Extract the [X, Y] coordinate from the center of the cell holding the provided text.  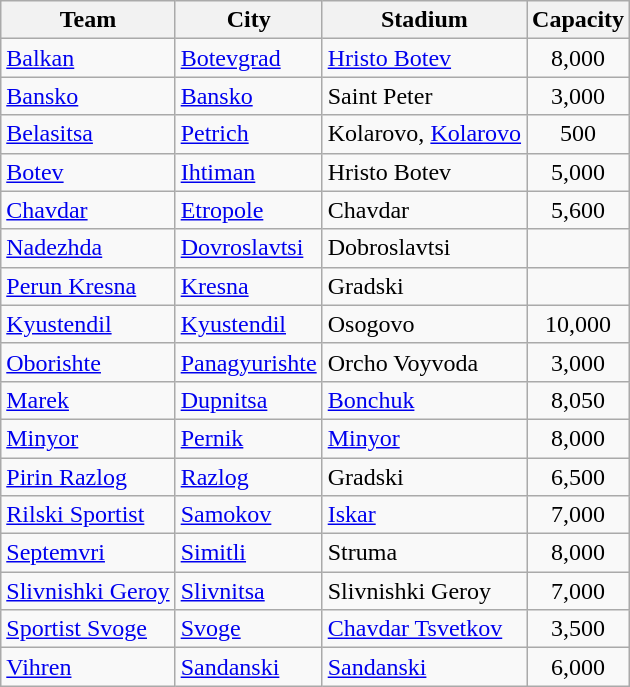
5,600 [578, 210]
Capacity [578, 20]
City [248, 20]
6,000 [578, 667]
Botev [88, 172]
Vihren [88, 667]
Sportist Svoge [88, 629]
Struma [424, 553]
Iskar [424, 515]
Simitli [248, 553]
Dovroslavtsi [248, 248]
Saint Peter [424, 96]
8,050 [578, 400]
6,500 [578, 477]
Pernik [248, 438]
Pirin Razlog [88, 477]
Nadezhda [88, 248]
Razlog [248, 477]
Rilski Sportist [88, 515]
Chavdar Tsvetkov [424, 629]
Perun Kresna [88, 286]
10,000 [578, 324]
Kolarovo, Kolarovo [424, 134]
Dobroslavtsi [424, 248]
Marek [88, 400]
Dupnitsa [248, 400]
Kresna [248, 286]
Balkan [88, 58]
Oborishte [88, 362]
5,000 [578, 172]
Botevgrad [248, 58]
Belasitsa [88, 134]
Etropole [248, 210]
Svoge [248, 629]
Ihtiman [248, 172]
Petrich [248, 134]
3,500 [578, 629]
Samokov [248, 515]
Stadium [424, 20]
Orcho Voyvoda [424, 362]
Septemvri [88, 553]
Team [88, 20]
Bonchuk [424, 400]
Panagyurishte [248, 362]
Slivnitsa [248, 591]
Osogovo [424, 324]
500 [578, 134]
